Search for the cell housing the specified text and yield its [x, y] center coordinate. 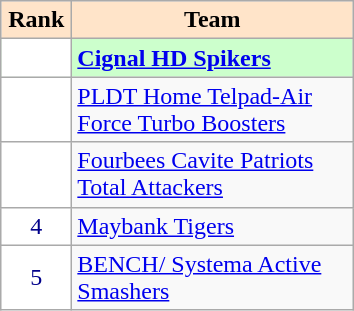
Rank [36, 20]
4 [36, 226]
BENCH/ Systema Active Smashers [212, 278]
5 [36, 278]
PLDT Home Telpad-Air Force Turbo Boosters [212, 110]
Fourbees Cavite Patriots Total Attackers [212, 174]
Team [212, 20]
Maybank Tigers [212, 226]
Cignal HD Spikers [212, 58]
